Scan for the cell matching the given text and deliver its [X, Y] coordinate at center. 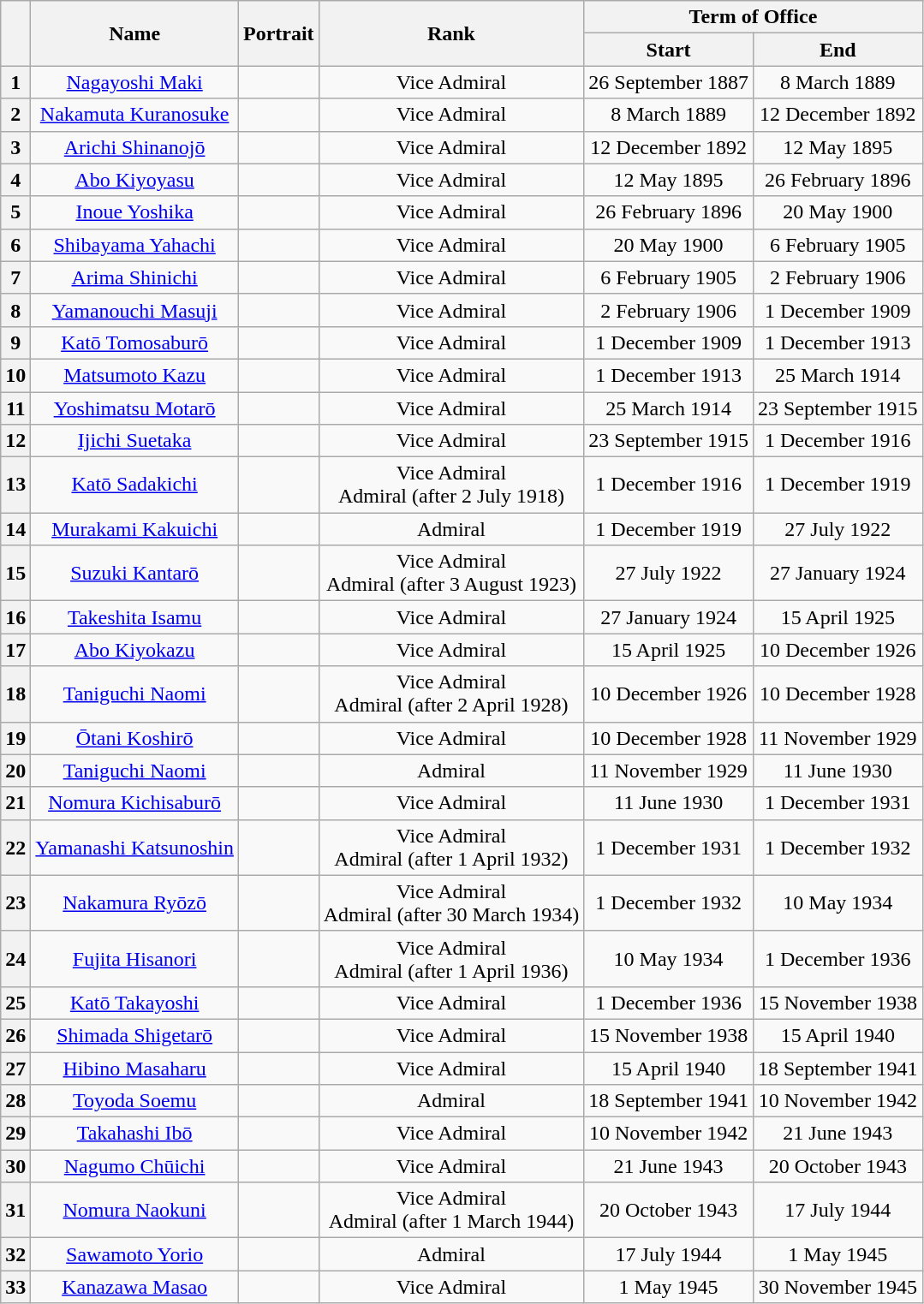
16 [15, 617]
13 [15, 485]
12 [15, 441]
28 [15, 1101]
Takeshita Isamu [135, 617]
Vice AdmiralAdmiral (after 1 March 1944) [451, 1211]
Murakami Kakuichi [135, 529]
Name [135, 33]
Yoshimatsu Motarō [135, 408]
Katō Sadakichi [135, 485]
Inoue Yoshika [135, 212]
22 [15, 848]
Katō Tomosaburō [135, 342]
Nakamuta Kuranosuke [135, 115]
Shibayama Yahachi [135, 245]
Hibino Masaharu [135, 1068]
20 [15, 771]
Vice AdmiralAdmiral (after 1 April 1932) [451, 848]
33 [15, 1287]
Matsumoto Kazu [135, 375]
6 [15, 245]
14 [15, 529]
25 [15, 1003]
26 [15, 1035]
29 [15, 1134]
27 [15, 1068]
30 November 1945 [838, 1287]
Shimada Shigetarō [135, 1035]
Start [669, 50]
1 [15, 82]
Abo Kiyokazu [135, 650]
24 [15, 959]
23 [15, 902]
Takahashi Ibō [135, 1134]
7 [15, 277]
Portrait [278, 33]
End [838, 50]
30 [15, 1166]
10 [15, 375]
4 [15, 180]
Ōtani Koshirō [135, 738]
Yamanashi Katsunoshin [135, 848]
Vice AdmiralAdmiral (after 30 March 1934) [451, 902]
21 [15, 803]
Vice AdmiralAdmiral (after 1 April 1936) [451, 959]
19 [15, 738]
Vice AdmiralAdmiral (after 2 July 1918) [451, 485]
2 [15, 115]
Fujita Hisanori [135, 959]
Nagumo Chūichi [135, 1166]
8 [15, 310]
Abo Kiyoyasu [135, 180]
Suzuki Kantarō [135, 574]
Toyoda Soemu [135, 1101]
Katō Takayoshi [135, 1003]
3 [15, 147]
32 [15, 1254]
Yamanouchi Masuji [135, 310]
Vice AdmiralAdmiral (after 3 August 1923) [451, 574]
9 [15, 342]
11 [15, 408]
Nakamura Ryōzō [135, 902]
Arima Shinichi [135, 277]
Kanazawa Masao [135, 1287]
Nomura Kichisaburō [135, 803]
Ijichi Suetaka [135, 441]
Nomura Naokuni [135, 1211]
Nagayoshi Maki [135, 82]
18 [15, 694]
26 September 1887 [669, 82]
Sawamoto Yorio [135, 1254]
5 [15, 212]
31 [15, 1211]
Term of Office [754, 17]
Rank [451, 33]
Vice AdmiralAdmiral (after 2 April 1928) [451, 694]
17 [15, 650]
Arichi Shinanojō [135, 147]
15 [15, 574]
